Extract the [X, Y] coordinate from the center of the cell holding the provided text.  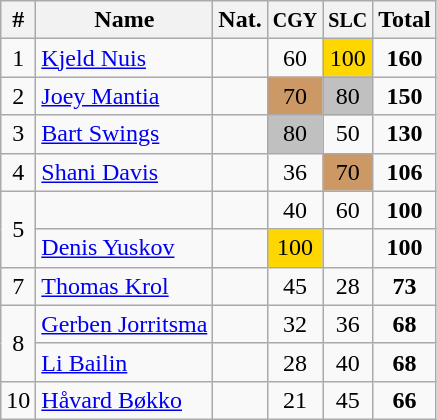
Name [124, 20]
Total [405, 20]
10 [18, 400]
Denis Yuskov [124, 248]
Joey Mantia [124, 96]
21 [295, 400]
Bart Swings [124, 134]
3 [18, 134]
CGY [295, 20]
32 [295, 324]
7 [18, 286]
160 [405, 58]
Nat. [240, 20]
SLC [348, 20]
Gerben Jorritsma [124, 324]
73 [405, 286]
# [18, 20]
50 [348, 134]
4 [18, 172]
Shani Davis [124, 172]
Håvard Bøkko [124, 400]
2 [18, 96]
1 [18, 58]
Kjeld Nuis [124, 58]
Li Bailin [124, 362]
150 [405, 96]
8 [18, 343]
Thomas Krol [124, 286]
66 [405, 400]
5 [18, 229]
130 [405, 134]
106 [405, 172]
